Return the (X, Y) coordinate for the center point of the cell that contains the specified text.  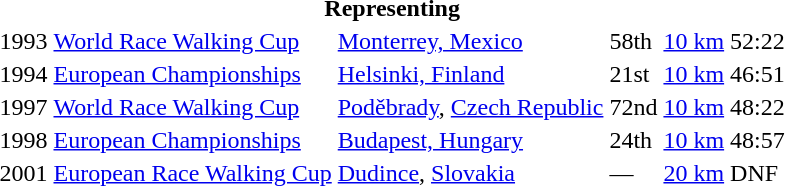
Poděbrady, Czech Republic (470, 107)
Budapest, Hungary (470, 140)
Monterrey, Mexico (470, 41)
58th (634, 41)
72nd (634, 107)
24th (634, 140)
Helsinki, Finland (470, 74)
21st (634, 74)
